Output the (x, y) coordinate of the center of the cell containing the given text.  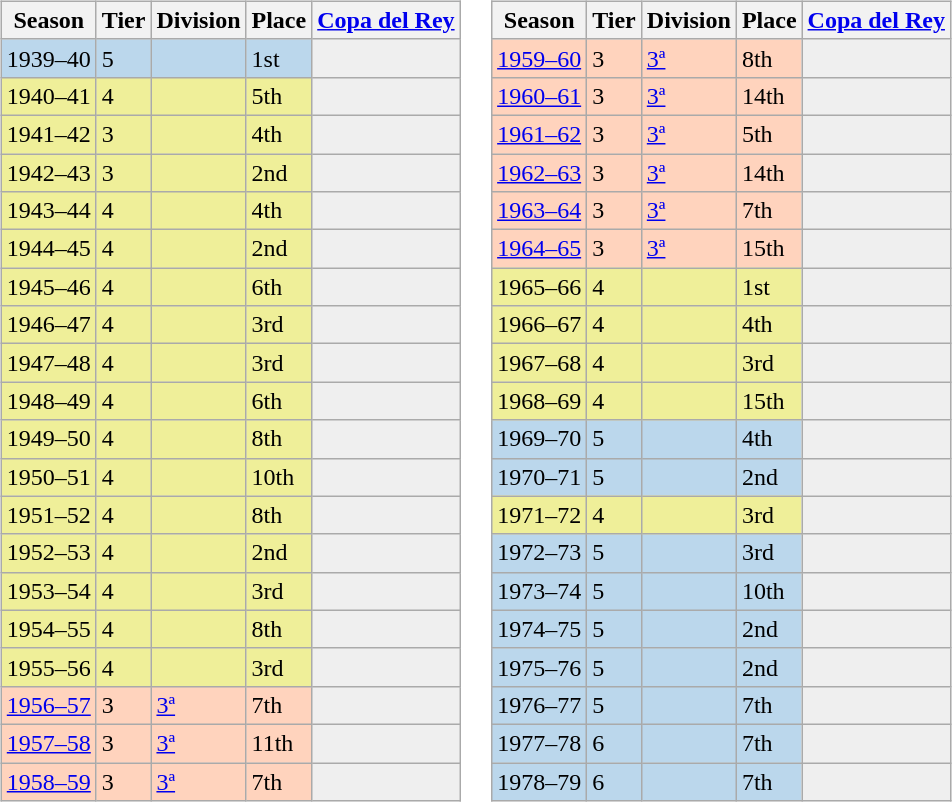
1964–65 (540, 249)
1939–40 (48, 58)
1945–46 (48, 287)
1958–59 (48, 781)
1962–63 (540, 173)
1971–72 (540, 515)
1966–67 (540, 325)
1942–43 (48, 173)
1969–70 (540, 439)
1967–68 (540, 363)
1976–77 (540, 705)
1975–76 (540, 667)
1949–50 (48, 439)
1973–74 (540, 591)
1950–51 (48, 477)
1972–73 (540, 553)
1946–47 (48, 325)
1957–58 (48, 743)
1948–49 (48, 401)
1951–52 (48, 515)
1952–53 (48, 553)
1959–60 (540, 58)
1954–55 (48, 629)
1940–41 (48, 96)
1978–79 (540, 781)
1943–44 (48, 211)
1955–56 (48, 667)
1941–42 (48, 134)
1974–75 (540, 629)
11th (279, 743)
1944–45 (48, 249)
1977–78 (540, 743)
1963–64 (540, 211)
1953–54 (48, 591)
1968–69 (540, 401)
1961–62 (540, 134)
1965–66 (540, 287)
1960–61 (540, 96)
1956–57 (48, 705)
1970–71 (540, 477)
1947–48 (48, 363)
